Identify which cell holds the provided text, then report its (x, y) central coordinate. 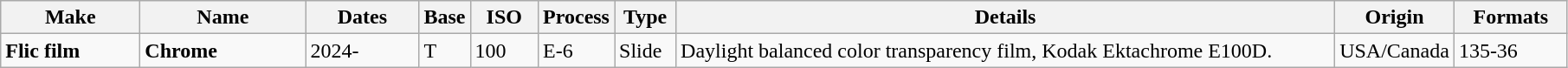
Slide (646, 51)
Details (1006, 17)
Base (445, 17)
Process (577, 17)
135-36 (1510, 51)
100 (504, 51)
Flic film (71, 51)
Origin (1395, 17)
Chrome (223, 51)
Type (646, 17)
T (445, 51)
USA/Canada (1395, 51)
Make (71, 17)
ISO (504, 17)
E-6 (577, 51)
Dates (362, 17)
2024- (362, 51)
Daylight balanced color transparency film, Kodak Ektachrome E100D. (1006, 51)
Name (223, 17)
Formats (1510, 17)
